For the text-containing cell, return its midpoint in (x, y) coordinate format. 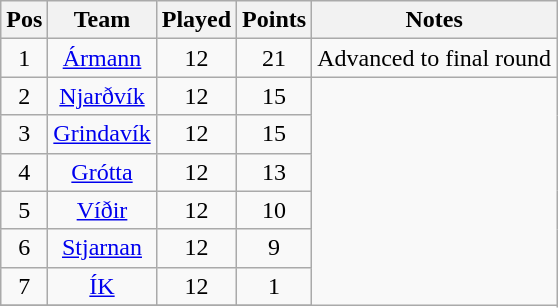
Advanced to final round (434, 58)
Njarðvík (102, 96)
9 (274, 248)
3 (24, 134)
Points (274, 20)
Stjarnan (102, 248)
10 (274, 210)
7 (24, 286)
Ármann (102, 58)
Played (196, 20)
Grótta (102, 172)
Grindavík (102, 134)
Notes (434, 20)
5 (24, 210)
2 (24, 96)
21 (274, 58)
ÍK (102, 286)
Team (102, 20)
Víðir (102, 210)
Pos (24, 20)
13 (274, 172)
6 (24, 248)
4 (24, 172)
